Identify which cell holds the provided text, then report its (x, y) central coordinate. 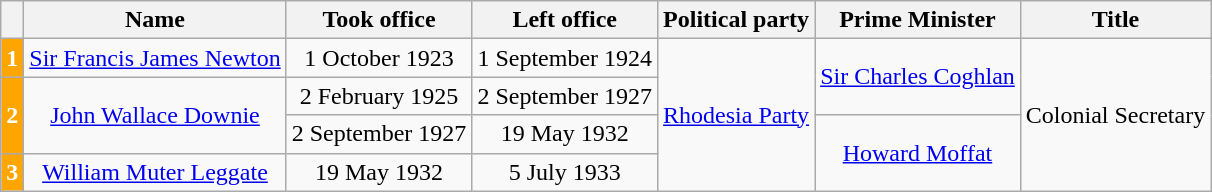
1 (12, 58)
Left office (565, 20)
Colonial Secretary (1115, 115)
William Muter Leggate (155, 172)
1 September 1924 (565, 58)
1 October 1923 (379, 58)
Title (1115, 20)
John Wallace Downie (155, 115)
Took office (379, 20)
2 (12, 115)
Name (155, 20)
5 July 1933 (565, 172)
Political party (736, 20)
Rhodesia Party (736, 115)
Prime Minister (918, 20)
Sir Francis James Newton (155, 58)
Sir Charles Coghlan (918, 77)
Howard Moffat (918, 153)
2 February 1925 (379, 96)
3 (12, 172)
